For the text-containing cell, return its midpoint in [X, Y] coordinate format. 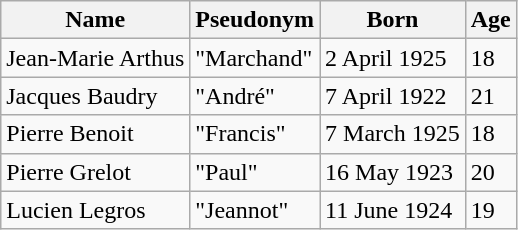
19 [490, 210]
Pierre Grelot [96, 172]
20 [490, 172]
Lucien Legros [96, 210]
7 March 1925 [393, 134]
"Marchand" [255, 58]
7 April 1922 [393, 96]
2 April 1925 [393, 58]
Born [393, 20]
"André" [255, 96]
11 June 1924 [393, 210]
Age [490, 20]
Pierre Benoit [96, 134]
16 May 1923 [393, 172]
Name [96, 20]
Jacques Baudry [96, 96]
"Francis" [255, 134]
"Paul" [255, 172]
"Jeannot" [255, 210]
Jean-Marie Arthus [96, 58]
Pseudonym [255, 20]
21 [490, 96]
